From the cell containing the given text, extract its center point as [x, y] coordinate. 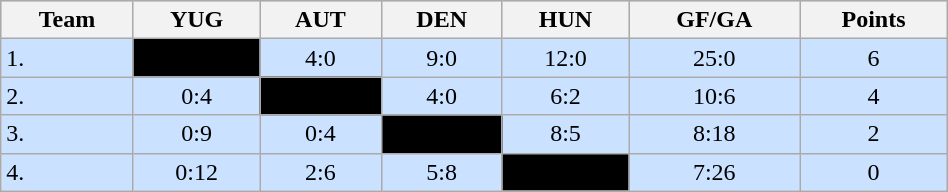
HUN [565, 20]
DEN [442, 20]
8:5 [565, 134]
8:18 [714, 134]
3. [68, 134]
9:0 [442, 58]
7:26 [714, 172]
2:6 [320, 172]
1. [68, 58]
0 [874, 172]
0:12 [196, 172]
GF/GA [714, 20]
AUT [320, 20]
10:6 [714, 96]
YUG [196, 20]
6 [874, 58]
4 [874, 96]
5:8 [442, 172]
Points [874, 20]
25:0 [714, 58]
Team [68, 20]
4. [68, 172]
12:0 [565, 58]
2 [874, 134]
0:9 [196, 134]
6:2 [565, 96]
2. [68, 96]
